Pinpoint the cell where the given text exists, returning its [x, y] midpoint coordinate. 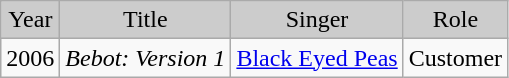
Singer [317, 20]
Role [455, 20]
Black Eyed Peas [317, 58]
Year [30, 20]
Customer [455, 58]
2006 [30, 58]
Title [146, 20]
Bebot: Version 1 [146, 58]
